Pinpoint the cell where the given text exists, returning its [X, Y] midpoint coordinate. 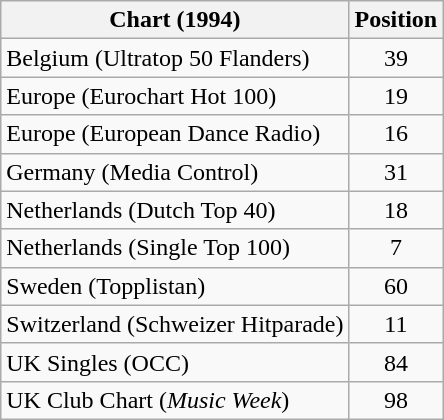
31 [396, 172]
Netherlands (Single Top 100) [175, 248]
19 [396, 96]
Switzerland (Schweizer Hitparade) [175, 324]
Sweden (Topplistan) [175, 286]
UK Singles (OCC) [175, 362]
98 [396, 400]
Belgium (Ultratop 50 Flanders) [175, 58]
Chart (1994) [175, 20]
84 [396, 362]
60 [396, 286]
UK Club Chart (Music Week) [175, 400]
18 [396, 210]
11 [396, 324]
7 [396, 248]
39 [396, 58]
Europe (Eurochart Hot 100) [175, 96]
Germany (Media Control) [175, 172]
Europe (European Dance Radio) [175, 134]
Netherlands (Dutch Top 40) [175, 210]
Position [396, 20]
16 [396, 134]
